From the cell containing the given text, extract its center point as [x, y] coordinate. 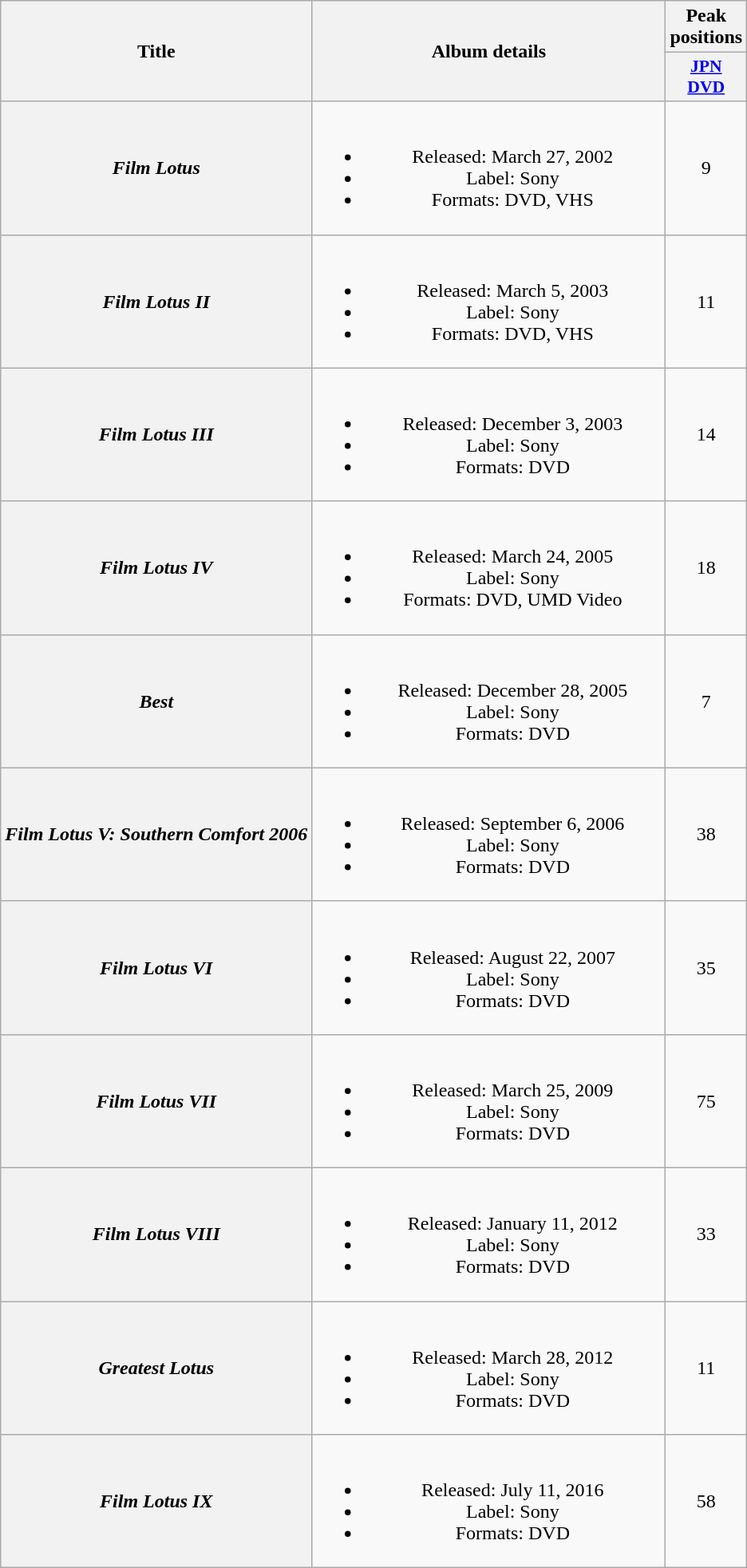
Film Lotus VI [156, 967]
Film Lotus IX [156, 1502]
Released: September 6, 2006Label: SonyFormats: DVD [488, 835]
Released: March 25, 2009Label: SonyFormats: DVD [488, 1101]
Greatest Lotus [156, 1368]
Released: March 27, 2002Label: SonyFormats: DVD, VHS [488, 168]
Released: March 5, 2003Label: SonyFormats: DVD, VHS [488, 302]
35 [706, 967]
58 [706, 1502]
33 [706, 1234]
75 [706, 1101]
Released: December 28, 2005Label: SonyFormats: DVD [488, 701]
Peak positions [706, 27]
Released: January 11, 2012Label: SonyFormats: DVD [488, 1234]
JPN DVD [706, 77]
Title [156, 51]
38 [706, 835]
Film Lotus III [156, 434]
Film Lotus VII [156, 1101]
Film Lotus IV [156, 568]
Film Lotus [156, 168]
Film Lotus V: Southern Comfort 2006 [156, 835]
9 [706, 168]
Released: December 3, 2003Label: SonyFormats: DVD [488, 434]
Album details [488, 51]
Film Lotus II [156, 302]
Best [156, 701]
Released: March 24, 2005Label: SonyFormats: DVD, UMD Video [488, 568]
14 [706, 434]
Released: August 22, 2007Label: SonyFormats: DVD [488, 967]
Released: March 28, 2012Label: SonyFormats: DVD [488, 1368]
7 [706, 701]
Film Lotus VIII [156, 1234]
Released: July 11, 2016Label: SonyFormats: DVD [488, 1502]
18 [706, 568]
